Identify which cell holds the provided text, then report its [x, y] central coordinate. 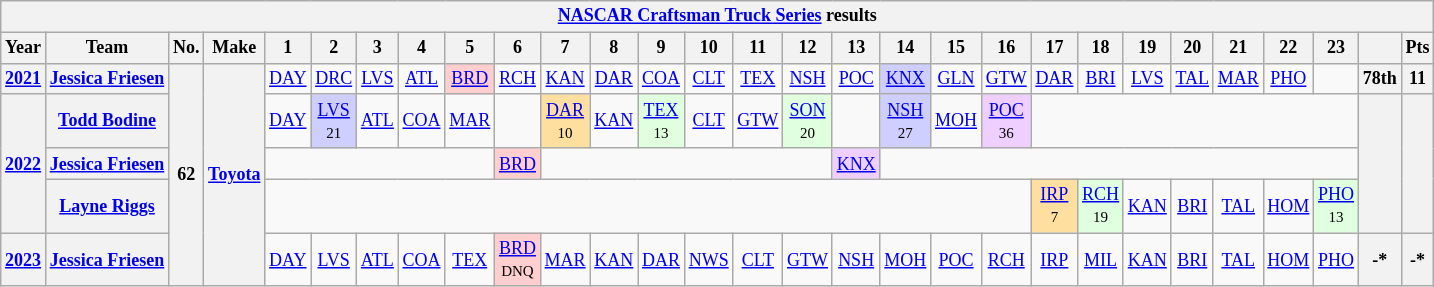
21 [1238, 48]
15 [956, 48]
Make [234, 48]
GLN [956, 78]
MIL [1101, 260]
8 [614, 48]
20 [1192, 48]
NSH27 [906, 121]
13 [856, 48]
4 [422, 48]
5 [470, 48]
12 [808, 48]
Toyota [234, 174]
10 [708, 48]
NASCAR Craftsman Truck Series results [718, 16]
TEX13 [662, 121]
6 [518, 48]
Pts [1418, 48]
2022 [24, 164]
SON20 [808, 121]
2023 [24, 260]
DAR10 [565, 121]
Todd Bodine [106, 121]
14 [906, 48]
2021 [24, 78]
BRDDNQ [518, 260]
LVS21 [334, 121]
22 [1288, 48]
Team [106, 48]
PHO13 [1336, 206]
7 [565, 48]
9 [662, 48]
IRP [1054, 260]
78th [1380, 78]
POC36 [1006, 121]
2 [334, 48]
62 [186, 174]
Year [24, 48]
3 [378, 48]
DRC [334, 78]
16 [1006, 48]
NWS [708, 260]
18 [1101, 48]
RCH19 [1101, 206]
No. [186, 48]
19 [1147, 48]
17 [1054, 48]
1 [288, 48]
IRP7 [1054, 206]
23 [1336, 48]
Layne Riggs [106, 206]
